Return [X, Y] of the center of cell containing provided text 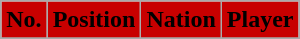
No. [24, 20]
Player [260, 20]
Nation [181, 20]
Position [94, 20]
